Pinpoint the cell where the given text exists, returning its [x, y] midpoint coordinate. 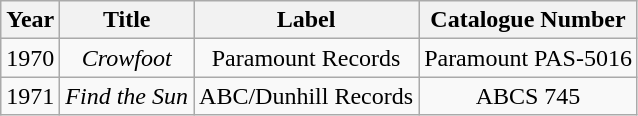
Paramount Records [306, 58]
Title [127, 20]
Year [30, 20]
ABCS 745 [528, 96]
1970 [30, 58]
ABC/Dunhill Records [306, 96]
Crowfoot [127, 58]
Find the Sun [127, 96]
Paramount PAS-5016 [528, 58]
1971 [30, 96]
Label [306, 20]
Catalogue Number [528, 20]
